Return [x, y] of the center of cell containing provided text 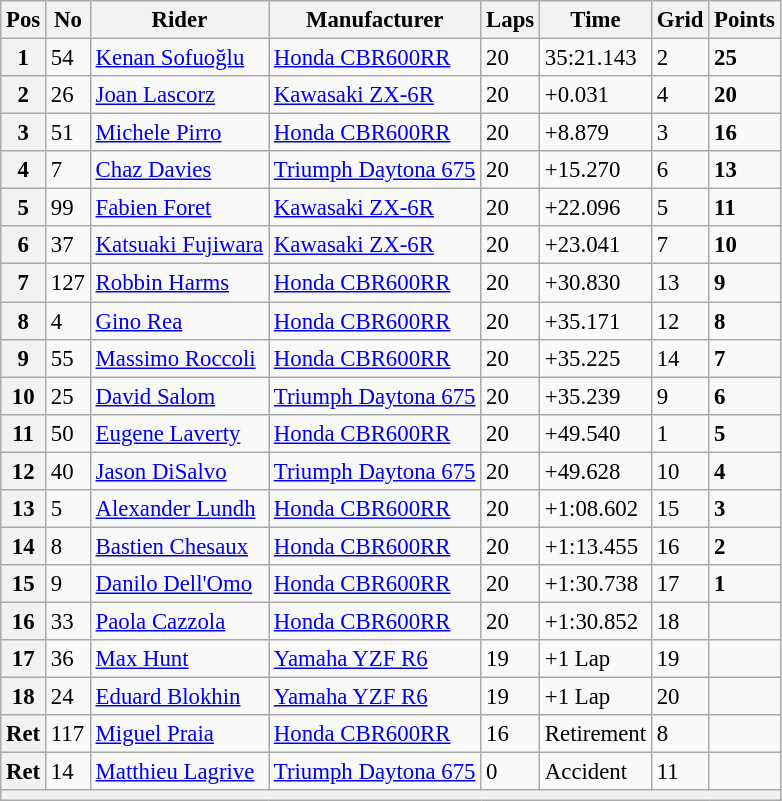
Manufacturer [375, 20]
Bastien Chesaux [179, 546]
+0.031 [596, 95]
David Salom [179, 396]
+22.096 [596, 208]
Max Hunt [179, 659]
36 [68, 659]
Accident [596, 772]
Massimo Roccoli [179, 358]
+1:30.738 [596, 584]
Gino Rea [179, 321]
+30.830 [596, 283]
54 [68, 58]
127 [68, 283]
51 [68, 133]
37 [68, 245]
No [68, 20]
+1:08.602 [596, 509]
Alexander Lundh [179, 509]
Eduard Blokhin [179, 697]
Danilo Dell'Omo [179, 584]
Points [744, 20]
+15.270 [596, 170]
+1:13.455 [596, 546]
Grid [680, 20]
0 [510, 772]
+49.628 [596, 471]
Retirement [596, 734]
+49.540 [596, 433]
Laps [510, 20]
Paola Cazzola [179, 621]
Joan Lascorz [179, 95]
117 [68, 734]
Time [596, 20]
99 [68, 208]
Rider [179, 20]
Fabien Foret [179, 208]
Chaz Davies [179, 170]
+35.239 [596, 396]
+1:30.852 [596, 621]
Michele Pirro [179, 133]
+8.879 [596, 133]
24 [68, 697]
Kenan Sofuoğlu [179, 58]
Miguel Praia [179, 734]
Pos [24, 20]
Eugene Laverty [179, 433]
+23.041 [596, 245]
Jason DiSalvo [179, 471]
40 [68, 471]
35:21.143 [596, 58]
Matthieu Lagrive [179, 772]
+35.171 [596, 321]
+35.225 [596, 358]
26 [68, 95]
Katsuaki Fujiwara [179, 245]
50 [68, 433]
Robbin Harms [179, 283]
33 [68, 621]
55 [68, 358]
